Extract the (x, y) coordinate from the center of the cell holding the provided text.  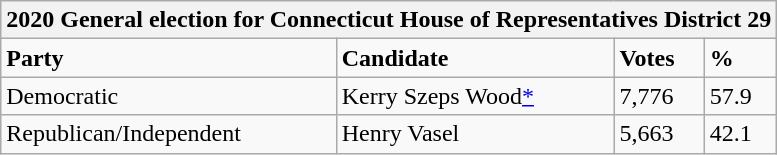
Votes (659, 58)
% (740, 58)
5,663 (659, 134)
Kerry Szeps Wood* (475, 96)
Candidate (475, 58)
42.1 (740, 134)
2020 General election for Connecticut House of Representatives District 29 (389, 20)
Party (168, 58)
57.9 (740, 96)
Republican/Independent (168, 134)
Democratic (168, 96)
Henry Vasel (475, 134)
7,776 (659, 96)
